Provide the [X, Y] coordinate of the cell's center where the given text is located.  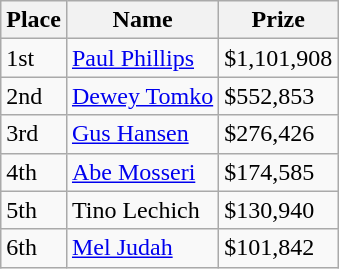
$130,940 [278, 210]
Abe Mosseri [142, 172]
Place [34, 20]
5th [34, 210]
3rd [34, 134]
6th [34, 248]
Dewey Tomko [142, 96]
Mel Judah [142, 248]
$101,842 [278, 248]
Name [142, 20]
4th [34, 172]
Gus Hansen [142, 134]
1st [34, 58]
$174,585 [278, 172]
Prize [278, 20]
Tino Lechich [142, 210]
$1,101,908 [278, 58]
$552,853 [278, 96]
2nd [34, 96]
Paul Phillips [142, 58]
$276,426 [278, 134]
